Output the [x, y] coordinate of the center of the cell containing the given text.  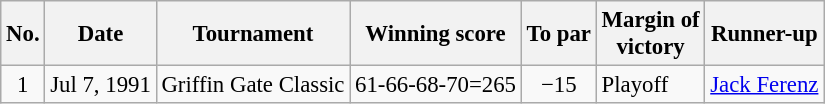
61-66-68-70=265 [436, 85]
−15 [558, 85]
Winning score [436, 34]
No. [23, 34]
Margin ofvictory [650, 34]
Date [100, 34]
Runner-up [764, 34]
Tournament [253, 34]
Jul 7, 1991 [100, 85]
Playoff [650, 85]
To par [558, 34]
1 [23, 85]
Jack Ferenz [764, 85]
Griffin Gate Classic [253, 85]
